Return (X, Y) of the center of cell containing provided text 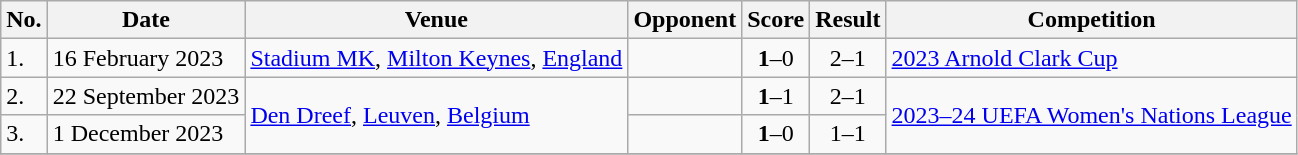
1 December 2023 (146, 134)
Score (776, 20)
Stadium MK, Milton Keynes, England (436, 58)
Venue (436, 20)
1. (24, 58)
Competition (1092, 20)
Date (146, 20)
2023–24 UEFA Women's Nations League (1092, 115)
22 September 2023 (146, 96)
3. (24, 134)
Result (848, 20)
No. (24, 20)
16 February 2023 (146, 58)
Opponent (685, 20)
2. (24, 96)
2023 Arnold Clark Cup (1092, 58)
Den Dreef, Leuven, Belgium (436, 115)
